Return the [x, y] coordinate for the center point of the cell that contains the specified text.  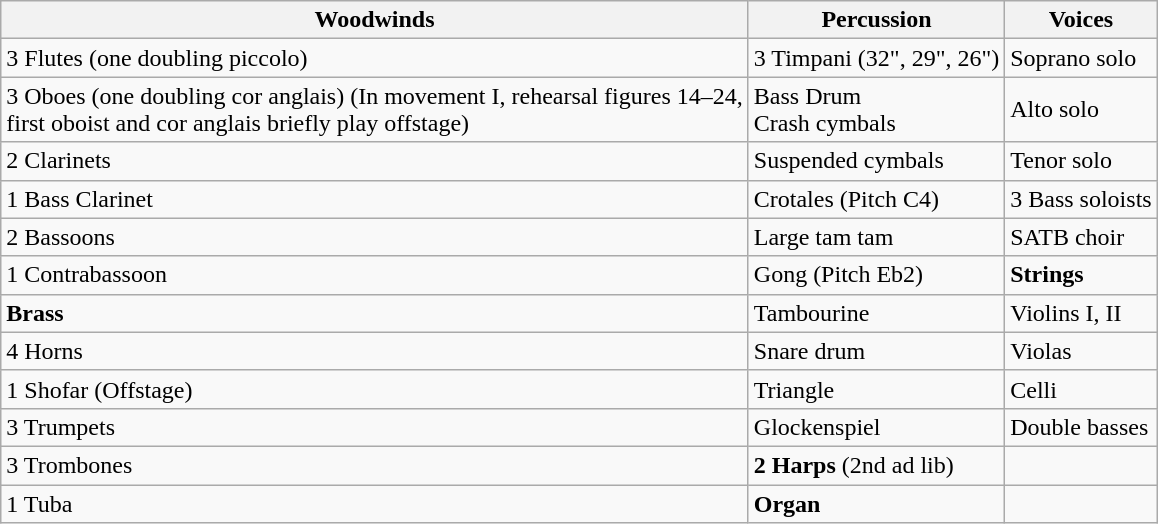
Strings [1081, 275]
4 Horns [375, 351]
Tenor solo [1081, 161]
2 Bassoons [375, 237]
1 Tuba [375, 503]
Suspended cymbals [876, 161]
Snare drum [876, 351]
Woodwinds [375, 20]
Glockenspiel [876, 427]
Tambourine [876, 313]
1 Contrabassoon [375, 275]
Percussion [876, 20]
2 Harps (2nd ad lib) [876, 465]
Violins I, II [1081, 313]
Alto solo [1081, 110]
Double basses [1081, 427]
Gong (Pitch Eb2) [876, 275]
Voices [1081, 20]
Brass [375, 313]
3 Trombones [375, 465]
3 Trumpets [375, 427]
2 Clarinets [375, 161]
1 Shofar (Offstage) [375, 389]
3 Flutes (one doubling piccolo) [375, 58]
Large tam tam [876, 237]
Crotales (Pitch C4) [876, 199]
Organ [876, 503]
Celli [1081, 389]
Soprano solo [1081, 58]
3 Bass soloists [1081, 199]
1 Bass Clarinet [375, 199]
Bass DrumCrash cymbals [876, 110]
SATB choir [1081, 237]
Triangle [876, 389]
Violas [1081, 351]
3 Oboes (one doubling cor anglais) (In movement I, rehearsal figures 14–24,first oboist and cor anglais briefly play offstage) [375, 110]
3 Timpani (32", 29", 26") [876, 58]
